Extract the [x, y] coordinate from the center of the cell holding the provided text.  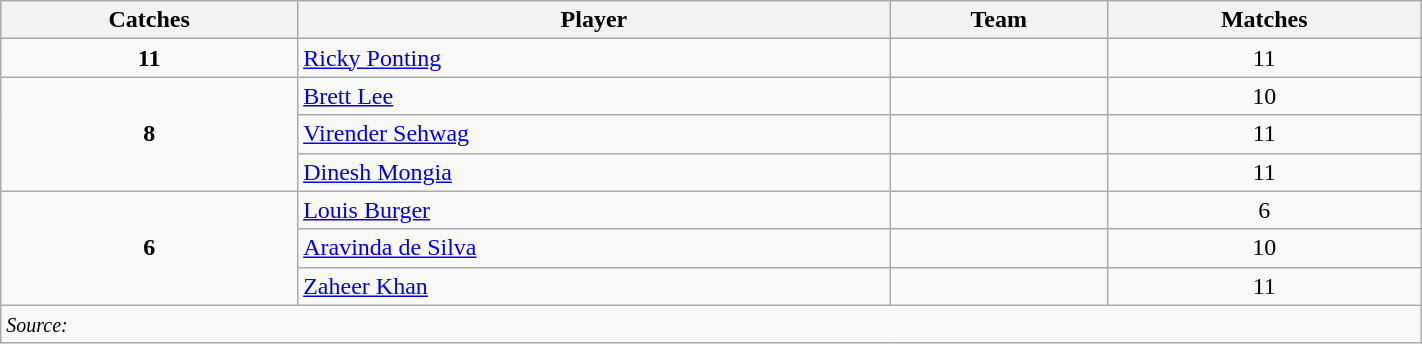
Brett Lee [594, 96]
Louis Burger [594, 210]
Virender Sehwag [594, 134]
Source: [711, 324]
Aravinda de Silva [594, 248]
8 [150, 134]
Dinesh Mongia [594, 172]
Zaheer Khan [594, 286]
Matches [1264, 20]
Ricky Ponting [594, 58]
Team [998, 20]
Catches [150, 20]
Player [594, 20]
